Extract the [X, Y] coordinate from the center of the cell holding the provided text.  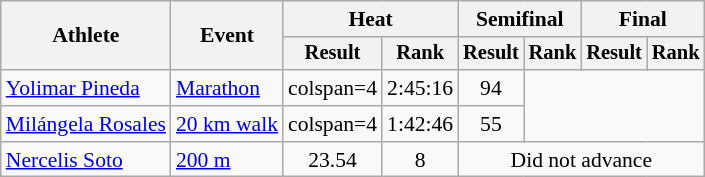
94 [491, 88]
Semifinal [520, 19]
Final [642, 19]
Yolimar Pineda [86, 88]
2:45:16 [420, 88]
Event [227, 36]
Milángela Rosales [86, 124]
Marathon [227, 88]
55 [491, 124]
1:42:46 [420, 124]
20 km walk [227, 124]
Athlete [86, 36]
Heat [370, 19]
